Capture the cell that displays the provided text and extract its (x, y) central coordinate. 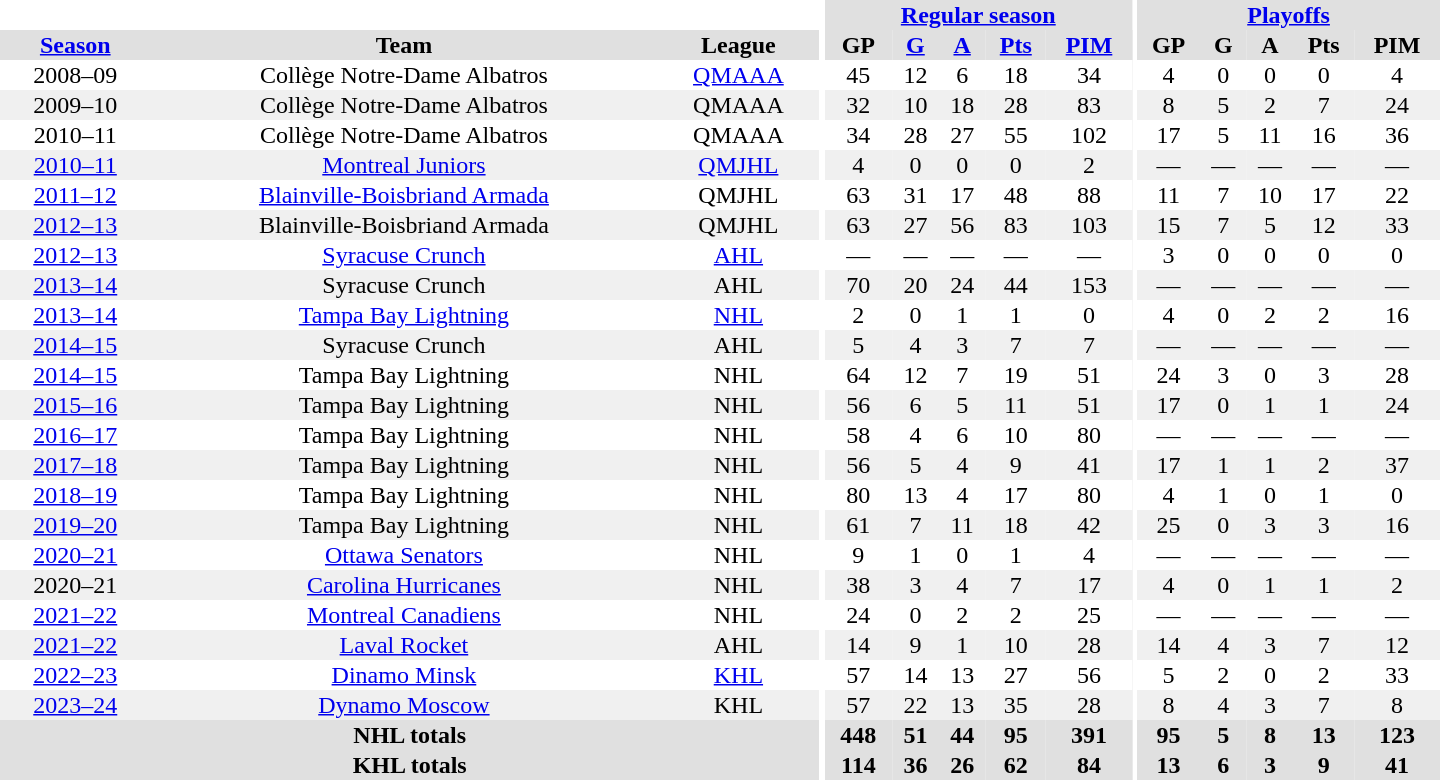
20 (916, 285)
KHL totals (410, 765)
84 (1089, 765)
League (738, 45)
32 (858, 105)
38 (858, 585)
Ottawa Senators (404, 555)
26 (962, 765)
88 (1089, 195)
45 (858, 75)
391 (1089, 735)
62 (1016, 765)
102 (1089, 135)
448 (858, 735)
2018–19 (76, 495)
37 (1397, 465)
123 (1397, 735)
Regular season (978, 15)
153 (1089, 285)
2011–12 (76, 195)
Playoffs (1288, 15)
Carolina Hurricanes (404, 585)
114 (858, 765)
70 (858, 285)
15 (1168, 225)
103 (1089, 225)
2009–10 (76, 105)
2017–18 (76, 465)
Montreal Juniors (404, 165)
2023–24 (76, 705)
Laval Rocket (404, 645)
2015–16 (76, 405)
48 (1016, 195)
2008–09 (76, 75)
2019–20 (76, 525)
58 (858, 435)
61 (858, 525)
64 (858, 375)
Dinamo Minsk (404, 675)
Dynamo Moscow (404, 705)
Season (76, 45)
55 (1016, 135)
Montreal Canadiens (404, 615)
2016–17 (76, 435)
42 (1089, 525)
Team (404, 45)
NHL totals (410, 735)
19 (1016, 375)
31 (916, 195)
35 (1016, 705)
2022–23 (76, 675)
